Search for the cell housing the specified text and yield its (X, Y) center coordinate. 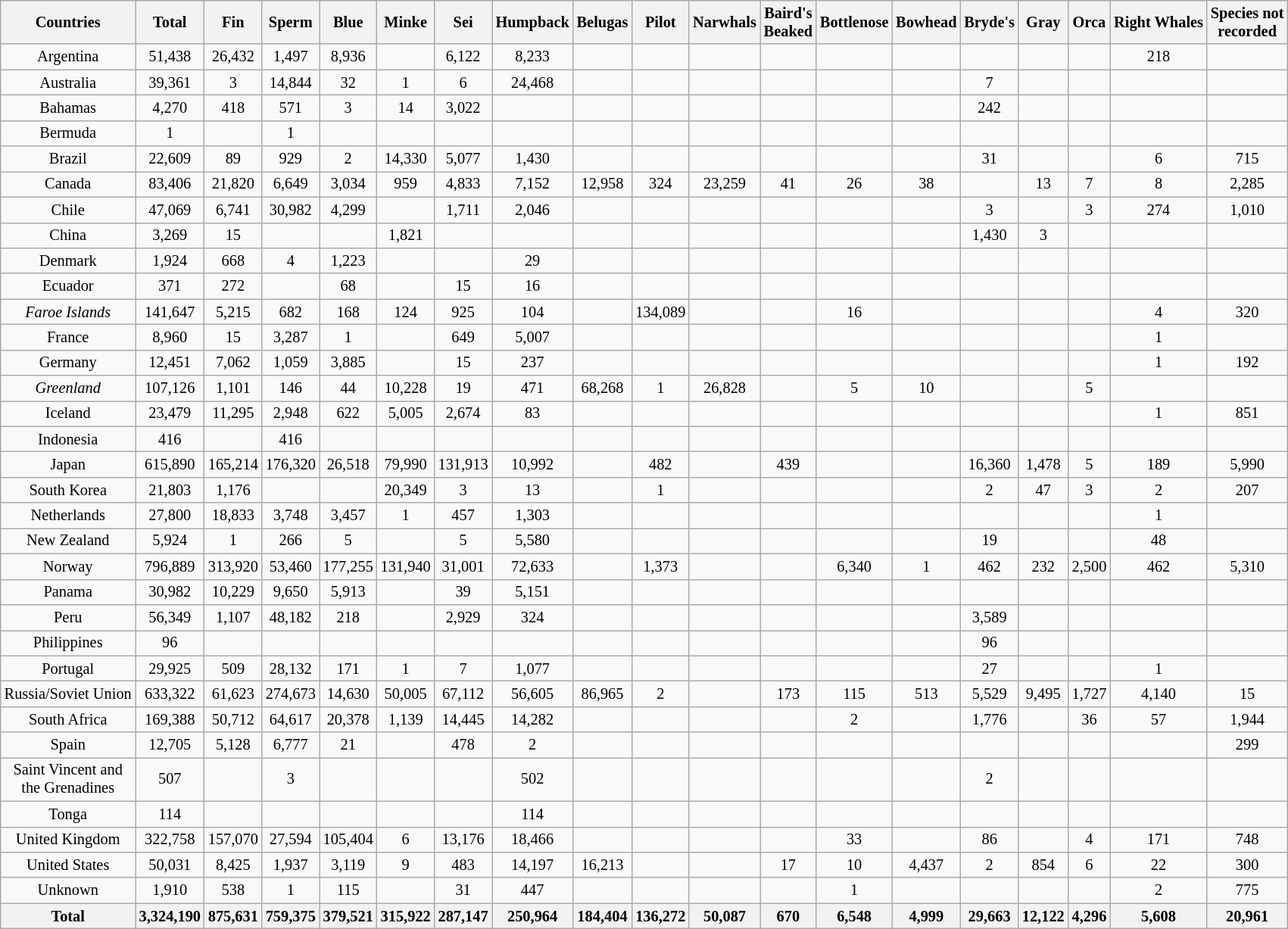
4,270 (170, 108)
9 (406, 865)
104 (533, 312)
173 (788, 694)
1,937 (291, 865)
107,126 (170, 388)
168 (348, 312)
33 (854, 840)
12,122 (1043, 916)
371 (170, 286)
Belugas (603, 22)
3,287 (291, 337)
6,340 (854, 566)
1,727 (1090, 694)
Right Whales (1159, 22)
21 (348, 745)
105,404 (348, 840)
South Korea (68, 490)
39,361 (170, 83)
418 (233, 108)
146 (291, 388)
Bowhead (926, 22)
Netherlands (68, 516)
2,674 (463, 413)
56,605 (533, 694)
Narwhals (724, 22)
274,673 (291, 694)
20,349 (406, 490)
56,349 (170, 617)
5,580 (533, 541)
50,005 (406, 694)
478 (463, 745)
1,776 (989, 719)
79,990 (406, 464)
176,320 (291, 464)
237 (533, 363)
11,295 (233, 413)
1,077 (533, 669)
2,500 (1090, 566)
Spain (68, 745)
Orca (1090, 22)
1,497 (291, 57)
27 (989, 669)
1,944 (1248, 719)
57 (1159, 719)
287,147 (463, 916)
9,495 (1043, 694)
24,468 (533, 83)
141,647 (170, 312)
1,303 (533, 516)
22 (1159, 865)
6,649 (291, 184)
Countries (68, 22)
322,758 (170, 840)
5,990 (1248, 464)
379,521 (348, 916)
571 (291, 108)
5,215 (233, 312)
Greenland (68, 388)
1,821 (406, 235)
300 (1248, 865)
1,910 (170, 890)
48,182 (291, 617)
Bottlenose (854, 22)
5,005 (406, 413)
5,310 (1248, 566)
184,404 (603, 916)
507 (170, 779)
775 (1248, 890)
157,070 (233, 840)
Denmark (68, 260)
14,197 (533, 865)
457 (463, 516)
Faroe Islands (68, 312)
3,457 (348, 516)
44 (348, 388)
165,214 (233, 464)
21,803 (170, 490)
28,132 (291, 669)
47,069 (170, 210)
1,478 (1043, 464)
502 (533, 779)
5,529 (989, 694)
959 (406, 184)
21,820 (233, 184)
22,609 (170, 159)
1,107 (233, 617)
192 (1248, 363)
2,046 (533, 210)
Japan (68, 464)
United States (68, 865)
633,322 (170, 694)
47 (1043, 490)
Species notrecorded (1248, 22)
851 (1248, 413)
12,705 (170, 745)
Ecuador (68, 286)
313,920 (233, 566)
4,999 (926, 916)
Sperm (291, 22)
9,650 (291, 592)
5,128 (233, 745)
20,378 (348, 719)
86,965 (603, 694)
796,889 (170, 566)
134,089 (660, 312)
5,077 (463, 159)
Indonesia (68, 439)
83,406 (170, 184)
8,936 (348, 57)
Bermuda (68, 133)
Tonga (68, 814)
27,800 (170, 516)
31,001 (463, 566)
29,663 (989, 916)
447 (533, 890)
1,223 (348, 260)
29,925 (170, 669)
1,711 (463, 210)
748 (1248, 840)
3,269 (170, 235)
17 (788, 865)
14,630 (348, 694)
Humpback (533, 22)
Bahamas (68, 108)
Philippines (68, 643)
232 (1043, 566)
875,631 (233, 916)
8,960 (170, 337)
5,007 (533, 337)
Panama (68, 592)
315,922 (406, 916)
Peru (68, 617)
83 (533, 413)
64,617 (291, 719)
Gray (1043, 22)
23,479 (170, 413)
United Kingdom (68, 840)
67,112 (463, 694)
6,122 (463, 57)
715 (1248, 159)
5,924 (170, 541)
Canada (68, 184)
1,139 (406, 719)
18,466 (533, 840)
1,373 (660, 566)
3,885 (348, 363)
2,948 (291, 413)
68 (348, 286)
250,964 (533, 916)
Fin (233, 22)
Unknown (68, 890)
41 (788, 184)
266 (291, 541)
4,437 (926, 865)
925 (463, 312)
6,741 (233, 210)
14,844 (291, 83)
20,961 (1248, 916)
14,282 (533, 719)
3,022 (463, 108)
177,255 (348, 566)
26,518 (348, 464)
242 (989, 108)
10,228 (406, 388)
18,833 (233, 516)
72,633 (533, 566)
2,929 (463, 617)
615,890 (170, 464)
48 (1159, 541)
3,589 (989, 617)
12,451 (170, 363)
189 (1159, 464)
649 (463, 337)
682 (291, 312)
26,828 (724, 388)
36 (1090, 719)
272 (233, 286)
1,176 (233, 490)
4,140 (1159, 694)
6,777 (291, 745)
Blue (348, 22)
China (68, 235)
5,608 (1159, 916)
131,940 (406, 566)
32 (348, 83)
South Africa (68, 719)
169,388 (170, 719)
3,748 (291, 516)
50,087 (724, 916)
27,594 (291, 840)
4,296 (1090, 916)
622 (348, 413)
Pilot (660, 22)
14 (406, 108)
26 (854, 184)
670 (788, 916)
14,330 (406, 159)
New Zealand (68, 541)
5,913 (348, 592)
274 (1159, 210)
26,432 (233, 57)
1,010 (1248, 210)
16,213 (603, 865)
2,285 (1248, 184)
8 (1159, 184)
3,324,190 (170, 916)
23,259 (724, 184)
1,924 (170, 260)
Norway (68, 566)
Russia/Soviet Union (68, 694)
6,548 (854, 916)
Saint Vincent andthe Grenadines (68, 779)
8,425 (233, 865)
483 (463, 865)
538 (233, 890)
86 (989, 840)
13,176 (463, 840)
10,992 (533, 464)
320 (1248, 312)
929 (291, 159)
7,152 (533, 184)
136,272 (660, 916)
50,031 (170, 865)
38 (926, 184)
207 (1248, 490)
10,229 (233, 592)
3,119 (348, 865)
Australia (68, 83)
51,438 (170, 57)
29 (533, 260)
16,360 (989, 464)
8,233 (533, 57)
39 (463, 592)
131,913 (463, 464)
1,101 (233, 388)
5,151 (533, 592)
4,299 (348, 210)
Sei (463, 22)
Germany (68, 363)
439 (788, 464)
14,445 (463, 719)
124 (406, 312)
4,833 (463, 184)
3,034 (348, 184)
759,375 (291, 916)
50,712 (233, 719)
854 (1043, 865)
53,460 (291, 566)
Chile (68, 210)
61,623 (233, 694)
89 (233, 159)
482 (660, 464)
Bryde's (989, 22)
France (68, 337)
Baird'sBeaked (788, 22)
Iceland (68, 413)
12,958 (603, 184)
513 (926, 694)
Brazil (68, 159)
68,268 (603, 388)
Argentina (68, 57)
509 (233, 669)
Portugal (68, 669)
1,059 (291, 363)
299 (1248, 745)
7,062 (233, 363)
471 (533, 388)
668 (233, 260)
Minke (406, 22)
